Determine the [X, Y] coordinate at the center of the cell enclosing the given text.  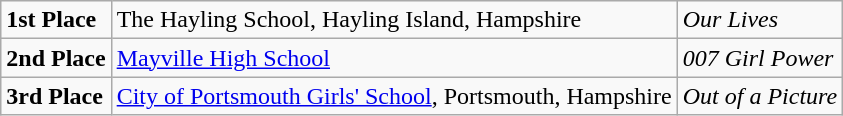
Our Lives [760, 20]
The Hayling School, Hayling Island, Hampshire [394, 20]
2nd Place [56, 58]
1st Place [56, 20]
City of Portsmouth Girls' School, Portsmouth, Hampshire [394, 96]
3rd Place [56, 96]
007 Girl Power [760, 58]
Out of a Picture [760, 96]
Mayville High School [394, 58]
